Identify which cell holds the provided text, then report its [X, Y] central coordinate. 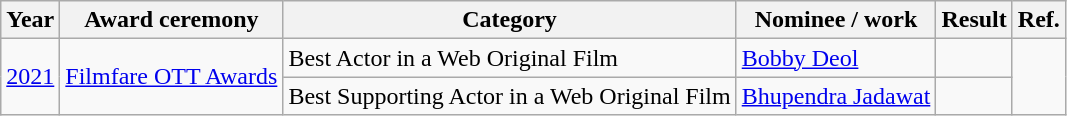
Filmfare OTT Awards [172, 77]
Result [974, 20]
Year [30, 20]
Category [510, 20]
Award ceremony [172, 20]
Nominee / work [836, 20]
Bhupendra Jadawat [836, 96]
Best Supporting Actor in a Web Original Film [510, 96]
Ref. [1038, 20]
2021 [30, 77]
Bobby Deol [836, 58]
Best Actor in a Web Original Film [510, 58]
